Search for the cell housing the specified text and yield its [X, Y] center coordinate. 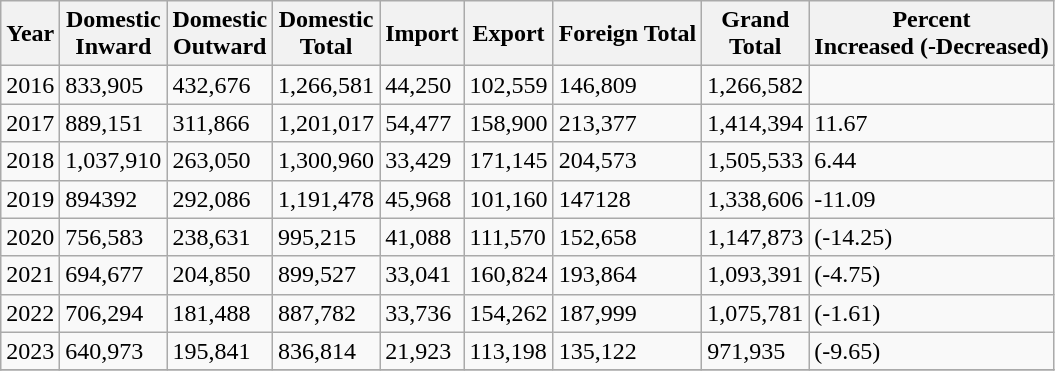
1,201,017 [326, 123]
101,160 [508, 199]
44,250 [422, 85]
2018 [30, 161]
2020 [30, 237]
21,923 [422, 351]
187,999 [628, 313]
Export [508, 34]
836,814 [326, 351]
152,658 [628, 237]
Year [30, 34]
971,935 [756, 351]
1,505,533 [756, 161]
DomesticOutward [220, 34]
33,736 [422, 313]
(-14.25) [932, 237]
706,294 [114, 313]
1,075,781 [756, 313]
154,262 [508, 313]
2016 [30, 85]
135,122 [628, 351]
146,809 [628, 85]
-11.09 [932, 199]
1,266,581 [326, 85]
181,488 [220, 313]
11.67 [932, 123]
2023 [30, 351]
41,088 [422, 237]
(-9.65) [932, 351]
2019 [30, 199]
1,147,873 [756, 237]
193,864 [628, 275]
1,266,582 [756, 85]
899,527 [326, 275]
2017 [30, 123]
887,782 [326, 313]
147128 [628, 199]
1,414,394 [756, 123]
Import [422, 34]
DomesticInward [114, 34]
1,338,606 [756, 199]
889,151 [114, 123]
238,631 [220, 237]
DomesticTotal [326, 34]
204,573 [628, 161]
1,191,478 [326, 199]
113,198 [508, 351]
102,559 [508, 85]
263,050 [220, 161]
311,866 [220, 123]
1,093,391 [756, 275]
694,677 [114, 275]
45,968 [422, 199]
1,300,960 [326, 161]
2021 [30, 275]
(-1.61) [932, 313]
33,429 [422, 161]
6.44 [932, 161]
995,215 [326, 237]
833,905 [114, 85]
160,824 [508, 275]
640,973 [114, 351]
1,037,910 [114, 161]
111,570 [508, 237]
Foreign Total [628, 34]
756,583 [114, 237]
894392 [114, 199]
(-4.75) [932, 275]
171,145 [508, 161]
432,676 [220, 85]
GrandTotal [756, 34]
2022 [30, 313]
33,041 [422, 275]
204,850 [220, 275]
213,377 [628, 123]
158,900 [508, 123]
195,841 [220, 351]
54,477 [422, 123]
292,086 [220, 199]
PercentIncreased (-Decreased) [932, 34]
